Provide the (X, Y) coordinate of the cell's center where the given text is located.  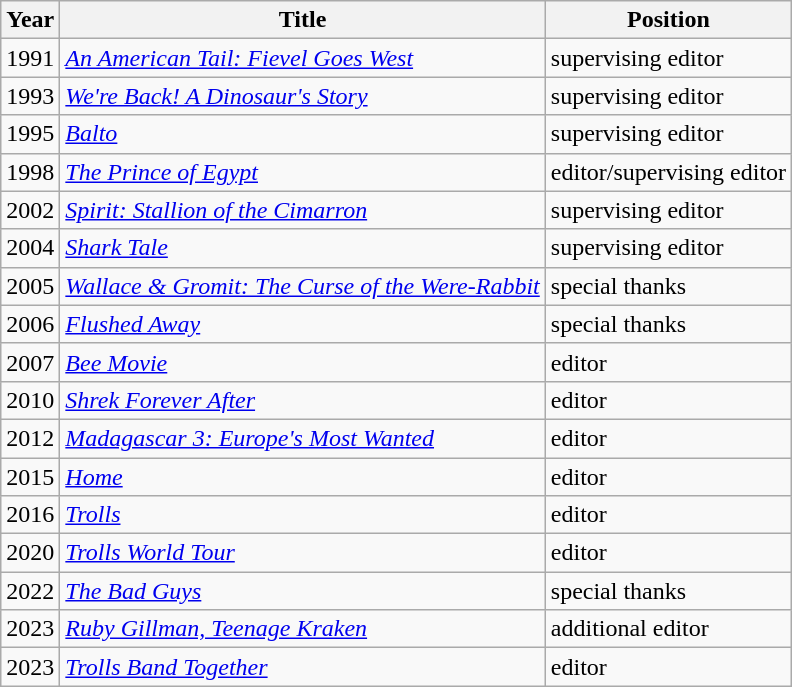
Wallace & Gromit: The Curse of the Were-Rabbit (302, 286)
Shark Tale (302, 248)
editor/supervising editor (668, 172)
1995 (30, 134)
Trolls World Tour (302, 553)
1998 (30, 172)
Madagascar 3: Europe's Most Wanted (302, 438)
Flushed Away (302, 324)
Bee Movie (302, 362)
An American Tail: Fievel Goes West (302, 58)
2012 (30, 438)
Trolls (302, 515)
Home (302, 477)
additional editor (668, 629)
2005 (30, 286)
2016 (30, 515)
Spirit: Stallion of the Cimarron (302, 210)
2007 (30, 362)
We're Back! A Dinosaur's Story (302, 96)
2006 (30, 324)
Position (668, 20)
2022 (30, 591)
The Bad Guys (302, 591)
2002 (30, 210)
1991 (30, 58)
Trolls Band Together (302, 667)
2010 (30, 400)
Ruby Gillman, Teenage Kraken (302, 629)
1993 (30, 96)
2020 (30, 553)
Year (30, 20)
2004 (30, 248)
2015 (30, 477)
Shrek Forever After (302, 400)
Title (302, 20)
The Prince of Egypt (302, 172)
Balto (302, 134)
